Locate the cell with the specified text and output its [X, Y] center coordinate. 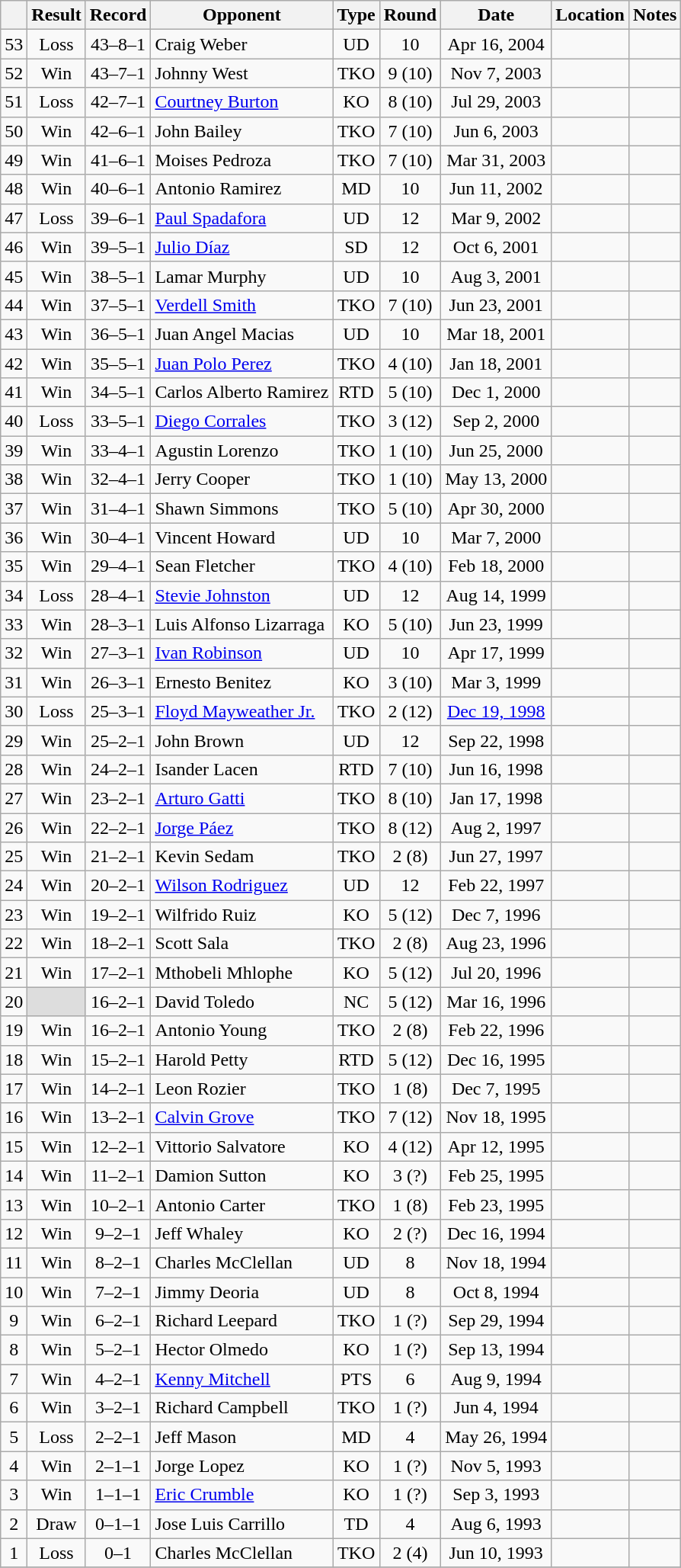
2 [14, 1524]
36 [14, 537]
Aug 2, 1997 [497, 827]
39 [14, 451]
14 [14, 1175]
16 [14, 1117]
47 [14, 218]
24–2–1 [118, 769]
6–2–1 [118, 1321]
Jan 18, 2001 [497, 364]
Vittorio Salvatore [242, 1146]
Richard Leepard [242, 1321]
Jerry Cooper [242, 479]
22–2–1 [118, 827]
Dec 7, 1995 [497, 1089]
36–5–1 [118, 334]
Nov 5, 1993 [497, 1466]
7–2–1 [118, 1292]
35–5–1 [118, 364]
Round [410, 15]
30–4–1 [118, 537]
29–4–1 [118, 566]
Jose Luis Carrillo [242, 1524]
Apr 16, 2004 [497, 44]
18 [14, 1060]
Jan 17, 1998 [497, 798]
Antonio Ramirez [242, 189]
0–1–1 [118, 1524]
May 26, 1994 [497, 1437]
19 [14, 1031]
7 (12) [410, 1117]
53 [14, 44]
Jul 20, 1996 [497, 973]
Calvin Grove [242, 1117]
Mar 3, 1999 [497, 682]
0–1 [118, 1553]
26–3–1 [118, 682]
2–1–1 [118, 1466]
Nov 18, 1994 [497, 1262]
52 [14, 73]
23 [14, 915]
49 [14, 160]
9–2–1 [118, 1233]
37 [14, 508]
Juan Angel Macias [242, 334]
Jun 4, 1994 [497, 1408]
Agustin Lorenzo [242, 451]
Date [497, 15]
42 [14, 364]
Jimmy Deoria [242, 1292]
34–5–1 [118, 393]
Sean Fletcher [242, 566]
Jun 27, 1997 [497, 857]
Sep 22, 1998 [497, 740]
2 (4) [410, 1553]
28 [14, 769]
Jorge Lopez [242, 1466]
18–2–1 [118, 944]
26 [14, 827]
11 [14, 1262]
1–1–1 [118, 1495]
Eric Crumble [242, 1495]
9 (10) [410, 73]
Craig Weber [242, 44]
Aug 6, 1993 [497, 1524]
Aug 3, 2001 [497, 276]
Feb 22, 1996 [497, 1031]
28–3–1 [118, 624]
Carlos Alberto Ramirez [242, 393]
Damion Sutton [242, 1175]
50 [14, 131]
Juan Polo Perez [242, 364]
Jun 10, 1993 [497, 1553]
25 [14, 857]
Mar 7, 2000 [497, 537]
SD [356, 247]
15 [14, 1146]
Hector Olmedo [242, 1350]
Lamar Murphy [242, 276]
Nov 7, 2003 [497, 73]
Sep 2, 2000 [497, 422]
7 [14, 1379]
25–2–1 [118, 740]
23–2–1 [118, 798]
Antonio Young [242, 1031]
3–2–1 [118, 1408]
Feb 18, 2000 [497, 566]
Jun 6, 2003 [497, 131]
20 [14, 1002]
Verdell Smith [242, 305]
27–3–1 [118, 653]
40–6–1 [118, 189]
Jeff Mason [242, 1437]
Diego Corrales [242, 422]
Apr 12, 1995 [497, 1146]
Aug 23, 1996 [497, 944]
3 (12) [410, 422]
40 [14, 422]
Ernesto Benitez [242, 682]
46 [14, 247]
41–6–1 [118, 160]
Harold Petty [242, 1060]
David Toledo [242, 1002]
17 [14, 1089]
15–2–1 [118, 1060]
Jun 23, 1999 [497, 624]
34 [14, 595]
43–7–1 [118, 73]
44 [14, 305]
Wilson Rodriguez [242, 886]
Stevie Johnston [242, 595]
Type [356, 15]
Ivan Robinson [242, 653]
42–6–1 [118, 131]
Arturo Gatti [242, 798]
Jul 29, 2003 [497, 102]
12–2–1 [118, 1146]
Oct 6, 2001 [497, 247]
Opponent [242, 15]
3 [14, 1495]
32 [14, 653]
Notes [654, 15]
Record [118, 15]
Jorge Páez [242, 827]
TD [356, 1524]
21–2–1 [118, 857]
19–2–1 [118, 915]
Shawn Simmons [242, 508]
38 [14, 479]
Vincent Howard [242, 537]
35 [14, 566]
2 (?) [410, 1233]
2–2–1 [118, 1437]
Mar 31, 2003 [497, 160]
Apr 30, 2000 [497, 508]
31 [14, 682]
Dec 16, 1995 [497, 1060]
Richard Campbell [242, 1408]
13–2–1 [118, 1117]
Mthobeli Mhlophe [242, 973]
Mar 9, 2002 [497, 218]
4–2–1 [118, 1379]
Nov 18, 1995 [497, 1117]
11–2–1 [118, 1175]
25–3–1 [118, 711]
Result [56, 15]
2 (12) [410, 711]
Johnny West [242, 73]
38–5–1 [118, 276]
45 [14, 276]
43 [14, 334]
8–2–1 [118, 1262]
28–4–1 [118, 595]
Luis Alfonso Lizarraga [242, 624]
Sep 29, 1994 [497, 1321]
33 [14, 624]
Kevin Sedam [242, 857]
33–4–1 [118, 451]
48 [14, 189]
21 [14, 973]
39–5–1 [118, 247]
Feb 22, 1997 [497, 886]
22 [14, 944]
Sep 3, 1993 [497, 1495]
39–6–1 [118, 218]
20–2–1 [118, 886]
13 [14, 1204]
Scott Sala [242, 944]
1 [14, 1553]
Oct 8, 1994 [497, 1292]
Courtney Burton [242, 102]
51 [14, 102]
Feb 23, 1995 [497, 1204]
John Bailey [242, 131]
Jun 16, 1998 [497, 769]
Dec 19, 1998 [497, 711]
Aug 9, 1994 [497, 1379]
41 [14, 393]
30 [14, 711]
43–8–1 [118, 44]
PTS [356, 1379]
Kenny Mitchell [242, 1379]
Dec 7, 1996 [497, 915]
17–2–1 [118, 973]
5–2–1 [118, 1350]
Sep 13, 1994 [497, 1350]
42–7–1 [118, 102]
24 [14, 886]
9 [14, 1321]
Apr 17, 1999 [497, 653]
Mar 16, 1996 [497, 1002]
3 (10) [410, 682]
Paul Spadafora [242, 218]
Jun 11, 2002 [497, 189]
Isander Lacen [242, 769]
NC [356, 1002]
29 [14, 740]
Leon Rozier [242, 1089]
3 (?) [410, 1175]
Jun 23, 2001 [497, 305]
Dec 16, 1994 [497, 1233]
Draw [56, 1524]
27 [14, 798]
Julio Díaz [242, 247]
Dec 1, 2000 [497, 393]
Location [590, 15]
Aug 14, 1999 [497, 595]
31–4–1 [118, 508]
Mar 18, 2001 [497, 334]
Jun 25, 2000 [497, 451]
33–5–1 [118, 422]
May 13, 2000 [497, 479]
Moises Pedroza [242, 160]
Antonio Carter [242, 1204]
4 (12) [410, 1146]
5 [14, 1437]
Feb 25, 1995 [497, 1175]
8 (12) [410, 827]
14–2–1 [118, 1089]
10–2–1 [118, 1204]
John Brown [242, 740]
Floyd Mayweather Jr. [242, 711]
32–4–1 [118, 479]
37–5–1 [118, 305]
Jeff Whaley [242, 1233]
Wilfrido Ruiz [242, 915]
